From the cell containing the given text, extract its center point as [x, y] coordinate. 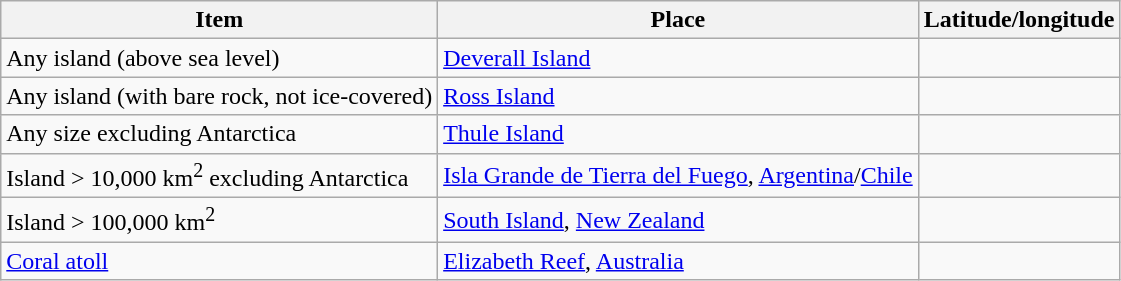
Island > 100,000 km2 [220, 220]
Island > 10,000 km2 excluding Antarctica [220, 176]
Any island (with bare rock, not ice-covered) [220, 96]
South Island, New Zealand [678, 220]
Coral atoll [220, 261]
Ross Island [678, 96]
Item [220, 20]
Any size excluding Antarctica [220, 134]
Isla Grande de Tierra del Fuego, Argentina/Chile [678, 176]
Place [678, 20]
Elizabeth Reef, Australia [678, 261]
Latitude/longitude [1019, 20]
Thule Island [678, 134]
Deverall Island [678, 58]
Any island (above sea level) [220, 58]
